From the cell containing the given text, extract its center point as [X, Y] coordinate. 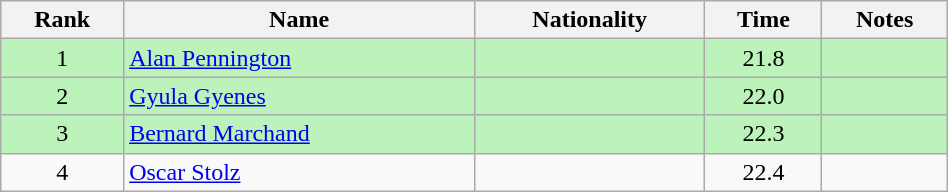
4 [62, 172]
2 [62, 96]
Bernard Marchand [300, 134]
Gyula Gyenes [300, 96]
Time [764, 20]
22.0 [764, 96]
22.3 [764, 134]
Nationality [590, 20]
22.4 [764, 172]
21.8 [764, 58]
Name [300, 20]
Rank [62, 20]
Alan Pennington [300, 58]
3 [62, 134]
1 [62, 58]
Oscar Stolz [300, 172]
Notes [884, 20]
